Provide the (x, y) coordinate of the cell's center where the given text is located.  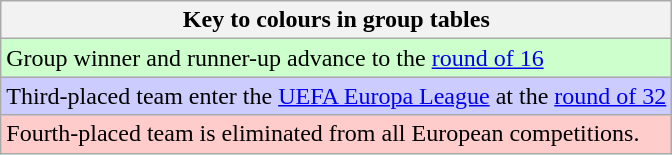
Fourth-placed team is eliminated from all European competitions. (336, 134)
Third-placed team enter the UEFA Europa League at the round of 32 (336, 96)
Key to colours in group tables (336, 20)
Group winner and runner-up advance to the round of 16 (336, 58)
